Output the (X, Y) coordinate of the center of the cell containing the given text.  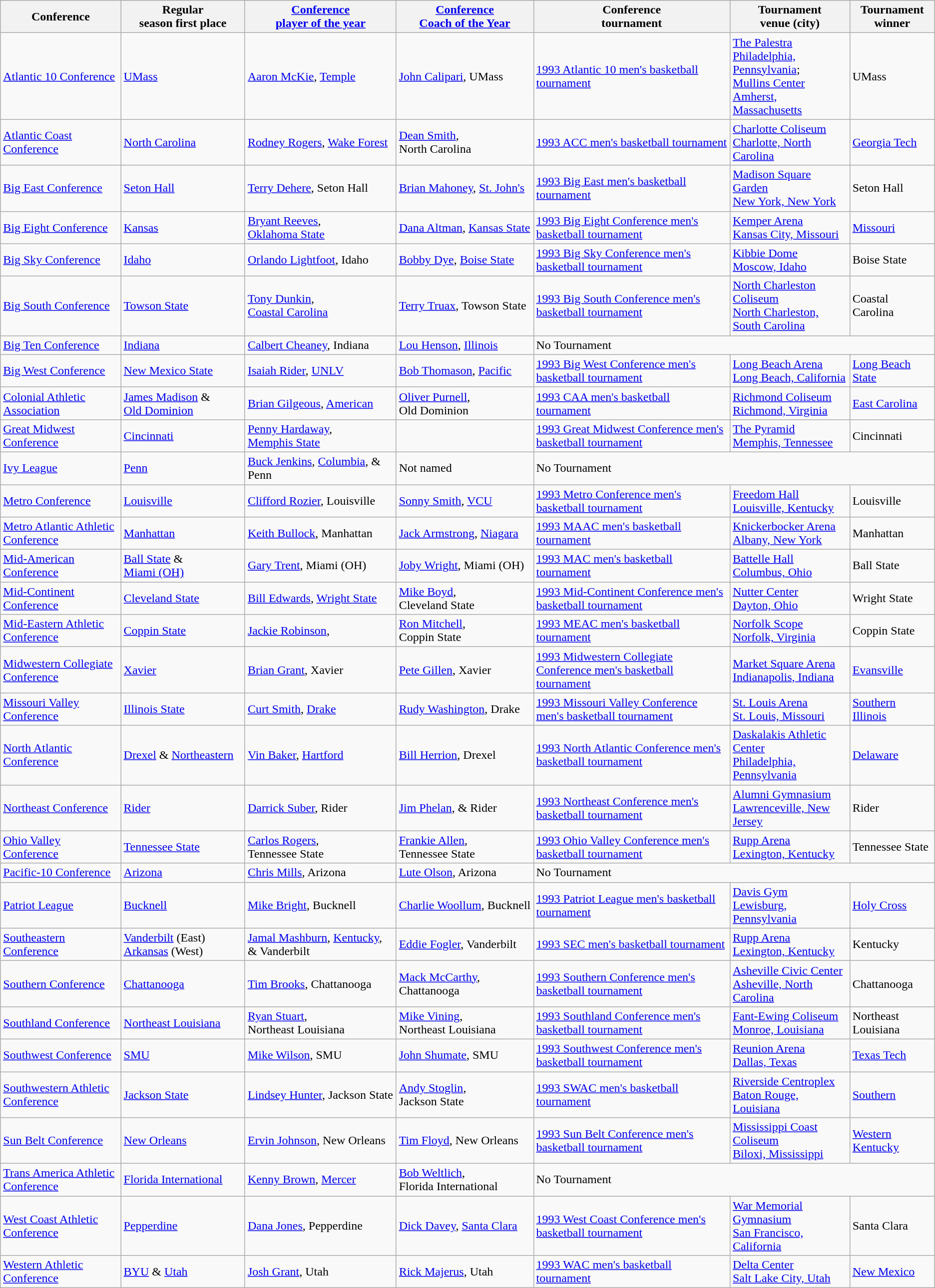
Midwestern Collegiate Conference (61, 670)
1993 Southern Conference men's basketball tournament (631, 983)
1993 North Atlantic Conference men's basketball tournament (631, 755)
Knickerbocker ArenaAlbany, New York (790, 533)
North Charleston ColiseumNorth Charleston, South Carolina (790, 306)
Metro Atlantic Athletic Conference (61, 533)
Freedom HallLouisville, Kentucky (790, 500)
Big South Conference (61, 306)
Arizona (183, 873)
Regular season first place (183, 17)
Buck Jenkins, Columbia, & Penn (321, 468)
Dick Davey, Santa Clara (465, 1226)
Colonial Athletic Association (61, 403)
Carlos Rogers, Tennessee State (321, 847)
1993 Patriot League men's basketball tournament (631, 905)
Bill Edwards, Wright State (321, 598)
1993 MAC men's basketball tournament (631, 566)
North Atlantic Conference (61, 755)
1993 MEAC men's basketball tournament (631, 631)
Pepperdine (183, 1226)
Mid-American Conference (61, 566)
Conference (61, 17)
Daskalakis Athletic CenterPhiladelphia, Pennsylvania (790, 755)
Lindsey Hunter, Jackson State (321, 1094)
1993 SWAC men's basketball tournament (631, 1094)
Orlando Lightfoot, Idaho (321, 260)
Ivy League (61, 468)
Brian Gilgeous, American (321, 403)
1993 SEC men's basketball tournament (631, 945)
War Memorial GymnasiumSan Francisco, California (790, 1226)
Sun Belt Conference (61, 1141)
James Madison & Old Dominion (183, 403)
Pacific-10 Conference (61, 873)
Western Kentucky (892, 1141)
Norfolk ScopeNorfolk, Virginia (790, 631)
John Shumate, SMU (465, 1055)
Kentucky (892, 945)
Reunion ArenaDallas, Texas (790, 1055)
Kenny Brown, Mercer (321, 1180)
Jackie Robinson, (321, 631)
Terry Truax, Towson State (465, 306)
Trans America Athletic Conference (61, 1180)
Holy Cross (892, 905)
Charlotte ColiseumCharlotte, North Carolina (790, 142)
1993 Missouri Valley Conference men's basketball tournament (631, 709)
New Orleans (183, 1141)
1993 Ohio Valley Conference men's basketball tournament (631, 847)
Gary Trent, Miami (OH) (321, 566)
Market Square ArenaIndianapolis, Indiana (790, 670)
Isaiah Rider, UNLV (321, 370)
1993 Big South Conference men's basketball tournament (631, 306)
Bill Herrion, Drexel (465, 755)
Ohio Valley Conference (61, 847)
Riverside CentroplexBaton Rouge, Louisiana (790, 1094)
Mike Boyd, Cleveland State (465, 598)
Frankie Allen, Tennessee State (465, 847)
Clifford Rozier, Louisville (321, 500)
Bobby Dye, Boise State (465, 260)
Bob Weltlich, Florida International (465, 1180)
Southland Conference (61, 1022)
Illinois State (183, 709)
Not named (465, 468)
1993 CAA men's basketball tournament (631, 403)
Mississippi Coast ColiseumBiloxi, Mississippi (790, 1141)
Georgia Tech (892, 142)
Missouri Valley Conference (61, 709)
Ball State & Miami (OH) (183, 566)
Jim Phelan, & Rider (465, 808)
Oliver Purnell, Old Dominion (465, 403)
Dean Smith, North Carolina (465, 142)
Mid-Eastern Athletic Conference (61, 631)
Mike Bright, Bucknell (321, 905)
Western Athletic Conference (61, 1272)
Jamal Mashburn, Kentucky, & Vanderbilt (321, 945)
Nutter CenterDayton, Ohio (790, 598)
Indiana (183, 345)
Delta CenterSalt Lake City, Utah (790, 1272)
Davis GymLewisburg, Pennsylvania (790, 905)
Tournament venue (city) (790, 17)
New Mexico State (183, 370)
Ervin Johnson, New Orleans (321, 1141)
Conference player of the year (321, 17)
1993 Atlantic 10 men's basketball tournament (631, 76)
BYU & Utah (183, 1272)
Terry Dehere, Seton Hall (321, 188)
Big West Conference (61, 370)
Boise State (892, 260)
Brian Mahoney, St. John's (465, 188)
Patriot League (61, 905)
1993 Southland Conference men's basketball tournament (631, 1022)
Vanderbilt (East)Arkansas (West) (183, 945)
Southern (892, 1094)
Dana Jones, Pepperdine (321, 1226)
1993 Big Eight Conference men's basketball tournament (631, 228)
Lou Henson, Illinois (465, 345)
1993 Big West Conference men's basketball tournament (631, 370)
Tim Brooks, Chattanooga (321, 983)
The PyramidMemphis, Tennessee (790, 435)
1993 Metro Conference men's basketball tournament (631, 500)
Mike Wilson, SMU (321, 1055)
Bucknell (183, 905)
Kemper ArenaKansas City, Missouri (790, 228)
Metro Conference (61, 500)
Coastal Carolina (892, 306)
Penny Hardaway, Memphis State (321, 435)
Ron Mitchell, Coppin State (465, 631)
Andy Stoglin, Jackson State (465, 1094)
Tournament winner (892, 17)
Aaron McKie, Temple (321, 76)
Joby Wright, Miami (OH) (465, 566)
East Carolina (892, 403)
Evansville (892, 670)
Ryan Stuart, Northeast Louisiana (321, 1022)
Tony Dunkin, Coastal Carolina (321, 306)
Atlantic Coast Conference (61, 142)
New Mexico (892, 1272)
Idaho (183, 260)
1993 Midwestern Collegiate Conference men's basketball tournament (631, 670)
Wright State (892, 598)
Florida International (183, 1180)
Big Eight Conference (61, 228)
Mack McCarthy, Chattanooga (465, 983)
1993 Mid-Continent Conference men's basketball tournament (631, 598)
Fant-Ewing ColiseumMonroe, Louisiana (790, 1022)
Xavier (183, 670)
1993 MAAC men's basketball tournament (631, 533)
1993 Great Midwest Conference men's basketball tournament (631, 435)
Rodney Rogers, Wake Forest (321, 142)
Southern Conference (61, 983)
1993 WAC men's basketball tournament (631, 1272)
Darrick Suber, Rider (321, 808)
1993 Southwest Conference men's basketball tournament (631, 1055)
West Coast Athletic Conference (61, 1226)
Dana Altman, Kansas State (465, 228)
1993 Sun Belt Conference men's basketball tournament (631, 1141)
1993 Big East men's basketball tournament (631, 188)
Rudy Washington, Drake (465, 709)
John Calipari, UMass (465, 76)
Rick Majerus, Utah (465, 1272)
Conference Coach of the Year (465, 17)
Richmond ColiseumRichmond, Virginia (790, 403)
Big Sky Conference (61, 260)
Texas Tech (892, 1055)
Josh Grant, Utah (321, 1272)
1993 Big Sky Conference men's basketball tournament (631, 260)
Big East Conference (61, 188)
Southeastern Conference (61, 945)
Vin Baker, Hartford (321, 755)
Battelle HallColumbus, Ohio (790, 566)
Southern Illinois (892, 709)
Conference tournament (631, 17)
Tim Floyd, New Orleans (465, 1141)
Delaware (892, 755)
Ball State (892, 566)
Drexel & Northeastern (183, 755)
Mike Vining, Northeast Louisiana (465, 1022)
Jack Armstrong, Niagara (465, 533)
North Carolina (183, 142)
Asheville Civic CenterAsheville, North Carolina (790, 983)
Penn (183, 468)
Kansas (183, 228)
Long Beach ArenaLong Beach, California (790, 370)
Bryant Reeves, Oklahoma State (321, 228)
Kibbie DomeMoscow, Idaho (790, 260)
Calbert Cheaney, Indiana (321, 345)
Sonny Smith, VCU (465, 500)
St. Louis ArenaSt. Louis, Missouri (790, 709)
SMU (183, 1055)
Chris Mills, Arizona (321, 873)
Towson State (183, 306)
Jackson State (183, 1094)
Bob Thomason, Pacific (465, 370)
Missouri (892, 228)
Charlie Woollum, Bucknell (465, 905)
Lute Olson, Arizona (465, 873)
Great Midwest Conference (61, 435)
Santa Clara (892, 1226)
Southwestern Athletic Conference (61, 1094)
Atlantic 10 Conference (61, 76)
Cleveland State (183, 598)
The PalestraPhiladelphia, Pennsylvania;Mullins CenterAmherst, Massachusetts (790, 76)
Mid-Continent Conference (61, 598)
Madison Square GardenNew York, New York (790, 188)
Long Beach State (892, 370)
Southwest Conference (61, 1055)
Curt Smith, Drake (321, 709)
1993 ACC men's basketball tournament (631, 142)
1993 West Coast Conference men's basketball tournament (631, 1226)
Northeast Conference (61, 808)
Big Ten Conference (61, 345)
Pete Gillen, Xavier (465, 670)
Eddie Fogler, Vanderbilt (465, 945)
Keith Bullock, Manhattan (321, 533)
Alumni GymnasiumLawrenceville, New Jersey (790, 808)
Brian Grant, Xavier (321, 670)
1993 Northeast Conference men's basketball tournament (631, 808)
